Extract the [x, y] coordinate from the center of the cell holding the provided text.  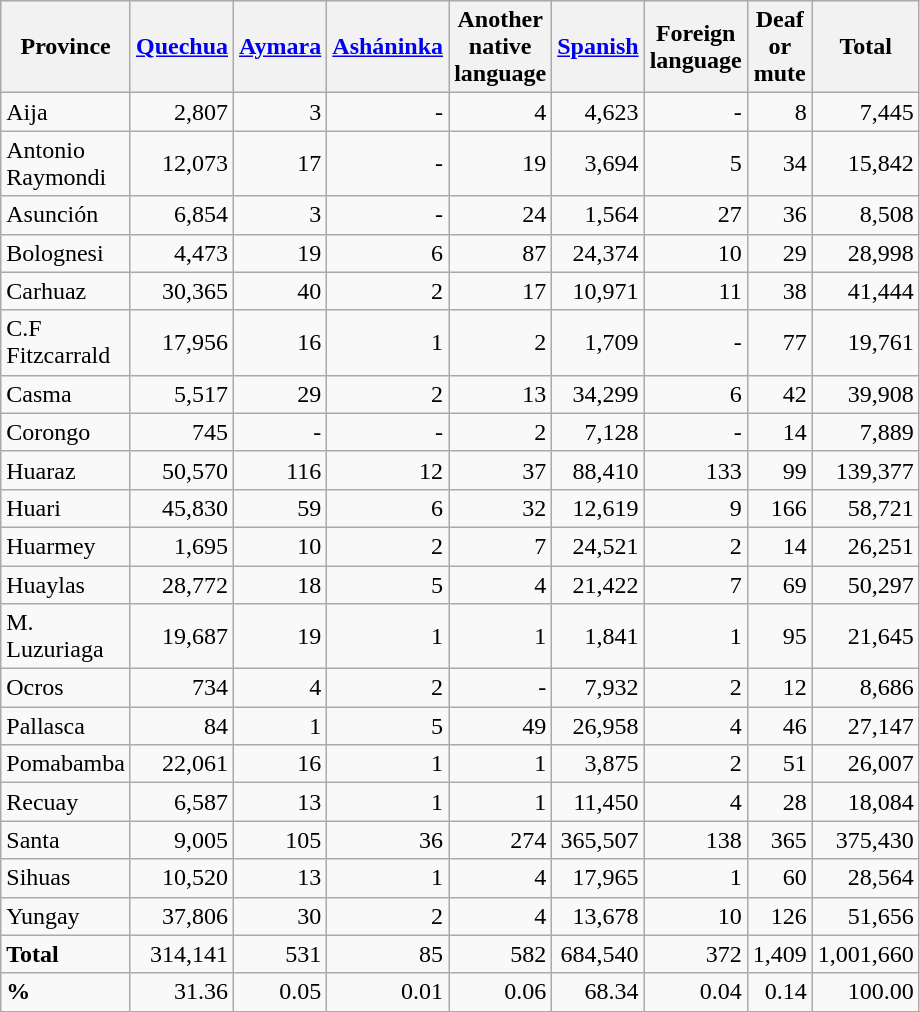
15,842 [866, 164]
4,473 [182, 253]
9,005 [182, 840]
8,686 [866, 688]
Pallasca [66, 726]
0.04 [696, 992]
26,007 [866, 764]
28 [780, 802]
Huaylas [66, 585]
34 [780, 164]
Ocros [66, 688]
365,507 [598, 840]
2,807 [182, 112]
26,251 [866, 546]
Recuay [66, 802]
Carhuaz [66, 291]
0.06 [500, 992]
Sihuas [66, 878]
Deaf or mute [780, 47]
1,409 [780, 954]
31.36 [182, 992]
0.01 [388, 992]
7,889 [866, 432]
50,297 [866, 585]
88,410 [598, 470]
46 [780, 726]
Bolognesi [66, 253]
6,854 [182, 215]
27,147 [866, 726]
21,422 [598, 585]
24,374 [598, 253]
375,430 [866, 840]
Santa [66, 840]
1,841 [598, 636]
10,971 [598, 291]
Casma [66, 394]
51,656 [866, 916]
7,128 [598, 432]
19,761 [866, 342]
166 [780, 508]
51 [780, 764]
19,687 [182, 636]
% [66, 992]
28,772 [182, 585]
7,932 [598, 688]
372 [696, 954]
Another native language [500, 47]
Aija [66, 112]
27 [696, 215]
28,564 [866, 878]
95 [780, 636]
Huaraz [66, 470]
22,061 [182, 764]
Antonio Raymondi [66, 164]
18,084 [866, 802]
314,141 [182, 954]
8,508 [866, 215]
21,645 [866, 636]
5,517 [182, 394]
365 [780, 840]
1,695 [182, 546]
9 [696, 508]
77 [780, 342]
8 [780, 112]
0.14 [780, 992]
50,570 [182, 470]
26,958 [598, 726]
745 [182, 432]
45,830 [182, 508]
Yungay [66, 916]
582 [500, 954]
12,073 [182, 164]
126 [780, 916]
24,521 [598, 546]
17,956 [182, 342]
39,908 [866, 394]
41,444 [866, 291]
Foreign language [696, 47]
3,875 [598, 764]
17,965 [598, 878]
0.05 [280, 992]
42 [780, 394]
C.F Fitzcarrald [66, 342]
Pomabamba [66, 764]
139,377 [866, 470]
12,619 [598, 508]
11 [696, 291]
116 [280, 470]
99 [780, 470]
105 [280, 840]
Aymara [280, 47]
85 [388, 954]
734 [182, 688]
3,694 [598, 164]
38 [780, 291]
30 [280, 916]
138 [696, 840]
60 [780, 878]
Corongo [66, 432]
10,520 [182, 878]
32 [500, 508]
133 [696, 470]
11,450 [598, 802]
84 [182, 726]
684,540 [598, 954]
58,721 [866, 508]
Spanish [598, 47]
1,001,660 [866, 954]
Huarmey [66, 546]
28,998 [866, 253]
1,564 [598, 215]
69 [780, 585]
87 [500, 253]
Huari [66, 508]
531 [280, 954]
40 [280, 291]
Province [66, 47]
Quechua [182, 47]
30,365 [182, 291]
6,587 [182, 802]
100.00 [866, 992]
Asháninka [388, 47]
34,299 [598, 394]
4,623 [598, 112]
274 [500, 840]
M. Luzuriaga [66, 636]
Asunción [66, 215]
7,445 [866, 112]
59 [280, 508]
13,678 [598, 916]
37,806 [182, 916]
37 [500, 470]
18 [280, 585]
24 [500, 215]
1,709 [598, 342]
49 [500, 726]
68.34 [598, 992]
